Extract the (X, Y) coordinate from the center of the cell holding the provided text.  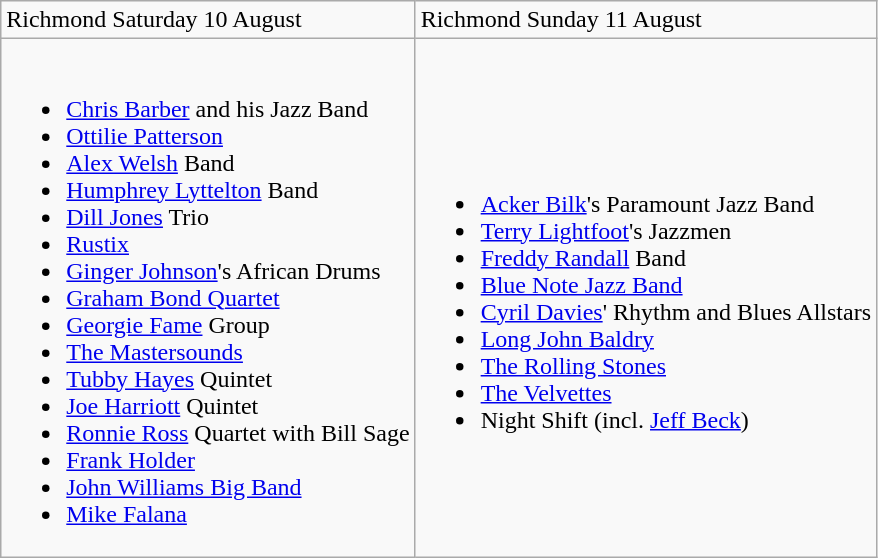
Richmond Saturday 10 August (208, 20)
Richmond Sunday 11 August (646, 20)
